Capture the cell that displays the provided text and extract its [x, y] central coordinate. 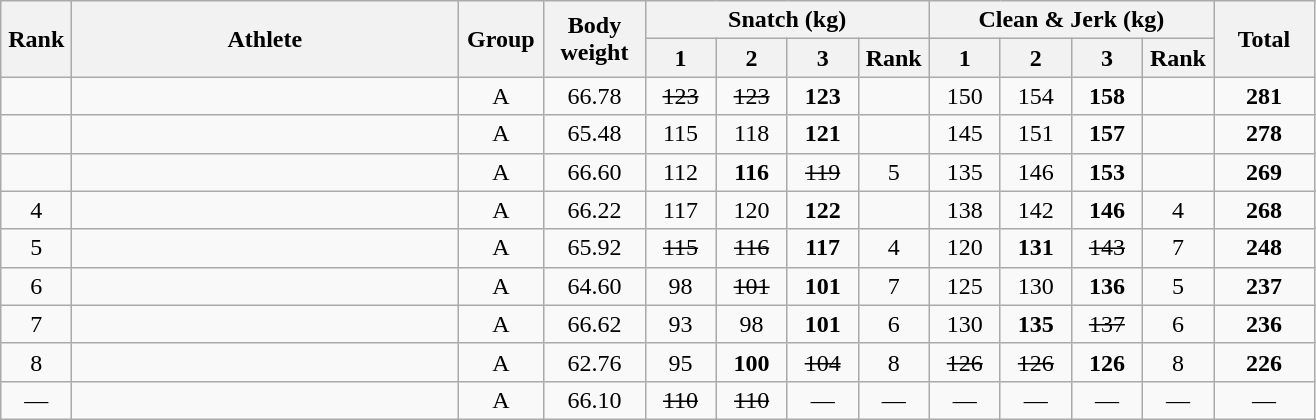
153 [1106, 172]
136 [1106, 286]
226 [1264, 362]
236 [1264, 324]
237 [1264, 286]
65.92 [594, 248]
65.48 [594, 134]
142 [1036, 210]
118 [752, 134]
248 [1264, 248]
104 [822, 362]
66.22 [594, 210]
158 [1106, 96]
66.60 [594, 172]
154 [1036, 96]
Clean & Jerk (kg) [1071, 20]
64.60 [594, 286]
95 [680, 362]
269 [1264, 172]
93 [680, 324]
278 [1264, 134]
Group [501, 39]
66.62 [594, 324]
137 [1106, 324]
122 [822, 210]
119 [822, 172]
Body weight [594, 39]
112 [680, 172]
138 [964, 210]
125 [964, 286]
Total [1264, 39]
268 [1264, 210]
100 [752, 362]
131 [1036, 248]
151 [1036, 134]
121 [822, 134]
143 [1106, 248]
Snatch (kg) [787, 20]
Athlete [265, 39]
157 [1106, 134]
66.10 [594, 400]
66.78 [594, 96]
62.76 [594, 362]
281 [1264, 96]
150 [964, 96]
145 [964, 134]
